Find where the given text appears and provide that cell's center as [X, Y] coordinate. 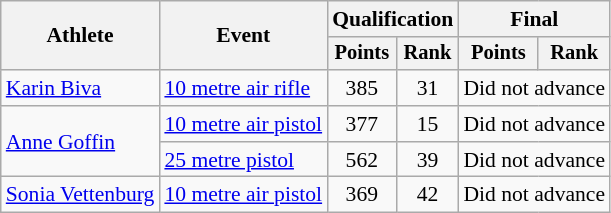
25 metre pistol [243, 160]
10 metre air rifle [243, 88]
Sonia Vettenburg [80, 195]
Anne Goffin [80, 142]
Qualification [392, 19]
369 [362, 195]
39 [427, 160]
42 [427, 195]
Karin Biva [80, 88]
Event [243, 36]
15 [427, 124]
31 [427, 88]
Final [534, 19]
385 [362, 88]
562 [362, 160]
Athlete [80, 36]
377 [362, 124]
